Output the (x, y) coordinate of the center of the cell containing the given text.  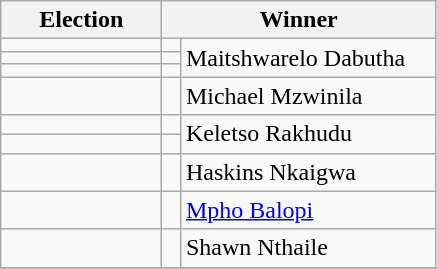
Haskins Nkaigwa (308, 172)
Shawn Nthaile (308, 248)
Election (82, 20)
Michael Mzwinila (308, 96)
Winner (299, 20)
Keletso Rakhudu (308, 134)
Maitshwarelo Dabutha (308, 58)
Mpho Balopi (308, 210)
